From the cell containing the given text, extract its center point as (X, Y) coordinate. 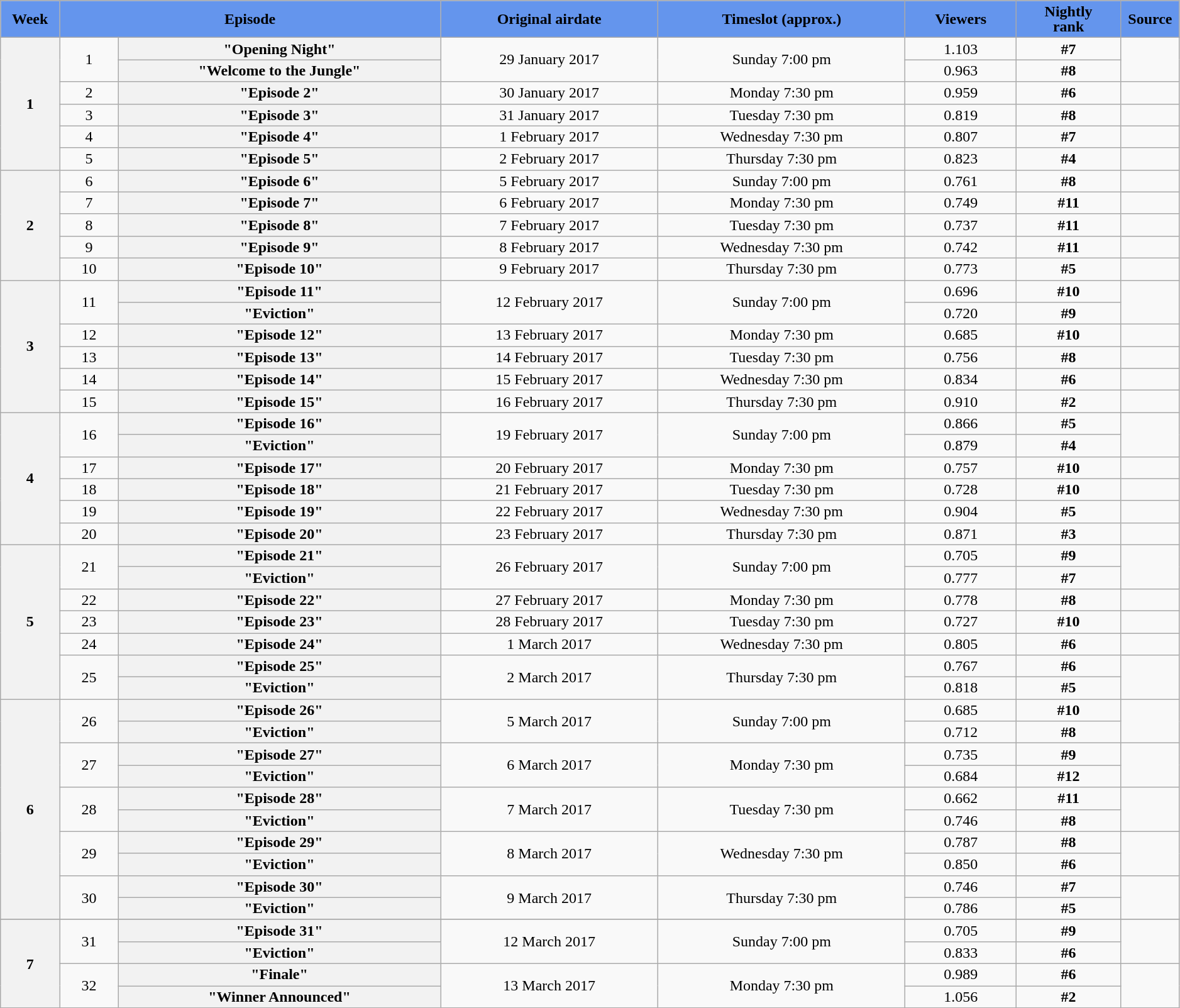
0.959 (961, 93)
"Episode 15" (279, 401)
Viewers (961, 19)
11 (89, 302)
24 (89, 644)
Source (1150, 19)
0.834 (961, 380)
9 February 2017 (549, 269)
31 January 2017 (549, 114)
2 March 2017 (549, 677)
"Episode 3" (279, 114)
27 (89, 765)
"Episode 27" (279, 755)
0.727 (961, 621)
"Episode 18" (279, 489)
#12 (1069, 776)
6 March 2017 (549, 765)
21 (89, 567)
0.786 (961, 908)
28 February 2017 (549, 621)
5 February 2017 (549, 181)
0.749 (961, 202)
Week (30, 19)
0.807 (961, 137)
8 February 2017 (549, 246)
5 March 2017 (549, 721)
6 February 2017 (549, 202)
8 March 2017 (549, 853)
10 (89, 269)
"Opening Night" (279, 49)
12 February 2017 (549, 302)
0.778 (961, 600)
"Episode 30" (279, 887)
"Episode 7" (279, 202)
13 February 2017 (549, 336)
0.720 (961, 313)
"Episode 25" (279, 667)
0.819 (961, 114)
"Episode 14" (279, 380)
0.728 (961, 489)
23 February 2017 (549, 533)
29 (89, 853)
"Episode 20" (279, 533)
0.904 (961, 512)
"Episode 23" (279, 621)
0.773 (961, 269)
0.866 (961, 424)
1.056 (961, 997)
0.787 (961, 843)
22 (89, 600)
0.684 (961, 776)
19 (89, 512)
13 (89, 357)
23 (89, 621)
"Episode 16" (279, 424)
7 March 2017 (549, 809)
29 January 2017 (549, 60)
28 (89, 809)
Timeslot (approx.) (782, 19)
25 (89, 677)
0.712 (961, 732)
17 (89, 468)
0.963 (961, 70)
20 February 2017 (549, 468)
"Episode 28" (279, 799)
"Finale" (279, 975)
"Episode 19" (279, 512)
0.989 (961, 975)
22 February 2017 (549, 512)
0.742 (961, 246)
32 (89, 985)
1 March 2017 (549, 644)
0.871 (961, 533)
30 (89, 897)
26 February 2017 (549, 567)
13 March 2017 (549, 985)
1.103 (961, 49)
"Episode 17" (279, 468)
"Episode 6" (279, 181)
16 February 2017 (549, 401)
"Episode 12" (279, 336)
9 (89, 246)
0.850 (961, 864)
"Episode 5" (279, 158)
14 February 2017 (549, 357)
"Episode 11" (279, 292)
7 February 2017 (549, 225)
0.879 (961, 445)
15 February 2017 (549, 380)
12 (89, 336)
"Episode 10" (279, 269)
"Episode 22" (279, 600)
0.818 (961, 688)
"Episode 26" (279, 711)
"Episode 21" (279, 556)
Original airdate (549, 19)
0.767 (961, 667)
"Episode 2" (279, 93)
"Episode 29" (279, 843)
1 February 2017 (549, 137)
0.761 (961, 181)
9 March 2017 (549, 897)
"Episode 4" (279, 137)
Nightlyrank (1069, 19)
15 (89, 401)
0.910 (961, 401)
0.756 (961, 357)
30 January 2017 (549, 93)
#3 (1069, 533)
"Episode 9" (279, 246)
21 February 2017 (549, 489)
27 February 2017 (549, 600)
0.696 (961, 292)
Episode (250, 19)
0.823 (961, 158)
8 (89, 225)
14 (89, 380)
"Episode 8" (279, 225)
18 (89, 489)
31 (89, 941)
"Welcome to the Jungle" (279, 70)
"Episode 31" (279, 931)
0.662 (961, 799)
0.737 (961, 225)
19 February 2017 (549, 435)
2 February 2017 (549, 158)
"Episode 13" (279, 357)
26 (89, 721)
0.735 (961, 755)
12 March 2017 (549, 941)
0.777 (961, 577)
0.833 (961, 952)
"Winner Announced" (279, 997)
16 (89, 435)
"Episode 24" (279, 644)
0.757 (961, 468)
20 (89, 533)
0.805 (961, 644)
